Return [X, Y] of the center of cell containing provided text 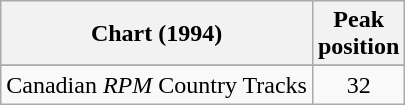
Canadian RPM Country Tracks [157, 85]
Chart (1994) [157, 34]
32 [358, 85]
Peakposition [358, 34]
